Search for the cell housing the specified text and yield its [x, y] center coordinate. 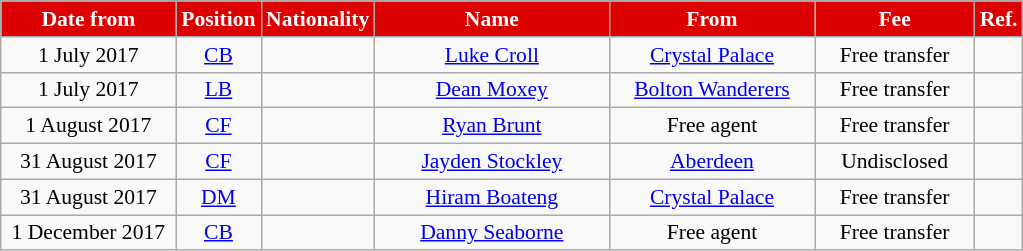
Jayden Stockley [492, 162]
1 August 2017 [88, 126]
Undisclosed [895, 162]
LB [218, 90]
Bolton Wanderers [712, 90]
Dean Moxey [492, 90]
Ryan Brunt [492, 126]
Name [492, 19]
Luke Croll [492, 55]
Danny Seaborne [492, 233]
DM [218, 197]
Position [218, 19]
From [712, 19]
Aberdeen [712, 162]
Ref. [999, 19]
1 December 2017 [88, 233]
Date from [88, 19]
Fee [895, 19]
Hiram Boateng [492, 197]
Nationality [318, 19]
